Scan for the cell matching the given text and deliver its [X, Y] coordinate at center. 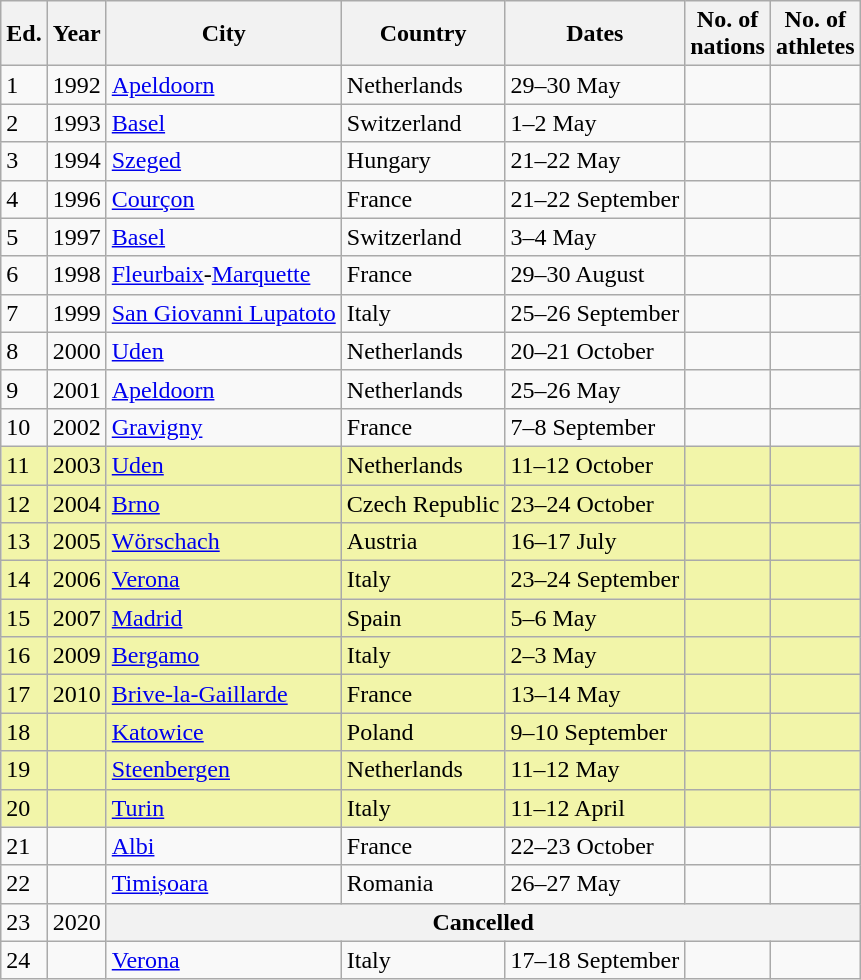
7 [24, 313]
2002 [76, 427]
25–26 May [595, 389]
Turin [224, 808]
City [224, 34]
2010 [76, 694]
1 [24, 85]
Spain [423, 618]
2000 [76, 351]
17 [24, 694]
22–23 October [595, 846]
Fleurbaix-Marquette [224, 275]
5 [24, 237]
2007 [76, 618]
1–2 May [595, 123]
Madrid [224, 618]
2006 [76, 580]
1994 [76, 161]
Bergamo [224, 656]
21–22 September [595, 199]
Wörschach [224, 542]
8 [24, 351]
11 [24, 465]
21–22 May [595, 161]
20 [24, 808]
2–3 May [595, 656]
Dates [595, 34]
29–30 May [595, 85]
7–8 September [595, 427]
22 [24, 884]
17–18 September [595, 960]
Gravigny [224, 427]
18 [24, 732]
Albi [224, 846]
10 [24, 427]
3 [24, 161]
3–4 May [595, 237]
No. ofnations [728, 34]
Hungary [423, 161]
Czech Republic [423, 503]
24 [24, 960]
1997 [76, 237]
No. ofathletes [815, 34]
15 [24, 618]
1992 [76, 85]
13 [24, 542]
11–12 April [595, 808]
Cancelled [483, 922]
Country [423, 34]
21 [24, 846]
4 [24, 199]
Romania [423, 884]
Szeged [224, 161]
2009 [76, 656]
1998 [76, 275]
14 [24, 580]
13–14 May [595, 694]
23–24 October [595, 503]
26–27 May [595, 884]
Year [76, 34]
23 [24, 922]
2001 [76, 389]
16 [24, 656]
Brive-la-Gaillarde [224, 694]
9–10 September [595, 732]
Timișoara [224, 884]
20–21 October [595, 351]
29–30 August [595, 275]
San Giovanni Lupatoto [224, 313]
11–12 October [595, 465]
Ed. [24, 34]
16–17 July [595, 542]
6 [24, 275]
23–24 September [595, 580]
1993 [76, 123]
Courçon [224, 199]
Steenbergen [224, 770]
19 [24, 770]
12 [24, 503]
25–26 September [595, 313]
9 [24, 389]
11–12 May [595, 770]
Austria [423, 542]
Katowice [224, 732]
2004 [76, 503]
Brno [224, 503]
2020 [76, 922]
5–6 May [595, 618]
1999 [76, 313]
2003 [76, 465]
Poland [423, 732]
2005 [76, 542]
1996 [76, 199]
2 [24, 123]
